Locate the cell with the specified text and output its (X, Y) center coordinate. 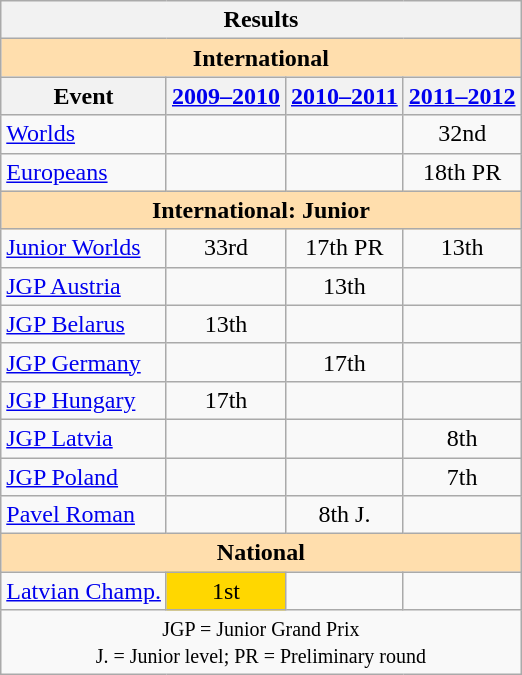
33rd (226, 248)
32nd (462, 134)
Latvian Champ. (84, 591)
JGP Germany (84, 362)
8th (462, 438)
7th (462, 477)
JGP Belarus (84, 324)
JGP Poland (84, 477)
Worlds (84, 134)
1st (226, 591)
JGP Austria (84, 286)
Europeans (84, 172)
18th PR (462, 172)
Event (84, 96)
International: Junior (261, 210)
2011–2012 (462, 96)
Pavel Roman (84, 515)
Junior Worlds (84, 248)
JGP Hungary (84, 400)
International (261, 58)
National (261, 553)
JGP = Junior Grand Prix J. = Junior level; PR = Preliminary round (261, 642)
JGP Latvia (84, 438)
8th J. (345, 515)
2010–2011 (345, 96)
17th PR (345, 248)
Results (261, 20)
2009–2010 (226, 96)
